Detect which cell encompasses the target text, then output its (X, Y) center coordinate. 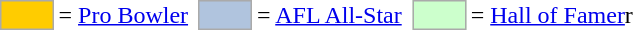
= Pro Bowler (124, 15)
= AFL All-Star (330, 15)
